Capture the cell that displays the provided text and extract its (x, y) central coordinate. 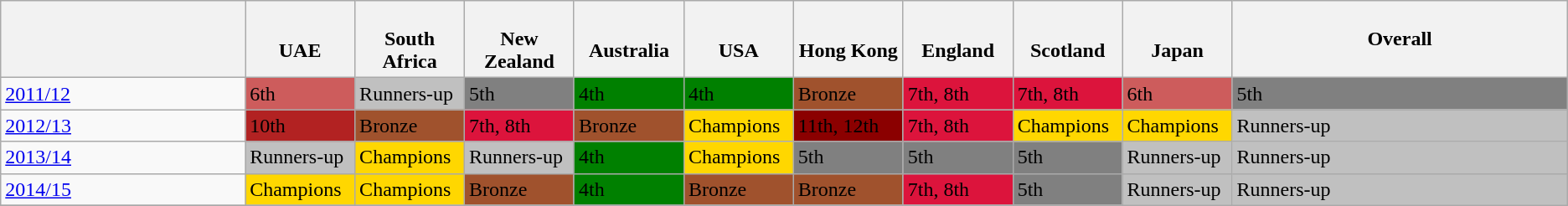
2014/15 (123, 189)
Japan (1178, 39)
11th, 12th (848, 126)
USA (739, 39)
South Africa (410, 39)
Hong Kong (848, 39)
Scotland (1067, 39)
New Zealand (519, 39)
2011/12 (123, 94)
Overall (1400, 39)
England (958, 39)
10th (300, 126)
2012/13 (123, 126)
Australia (628, 39)
UAE (300, 39)
2013/14 (123, 157)
